Pinpoint the cell where the given text exists, returning its (X, Y) midpoint coordinate. 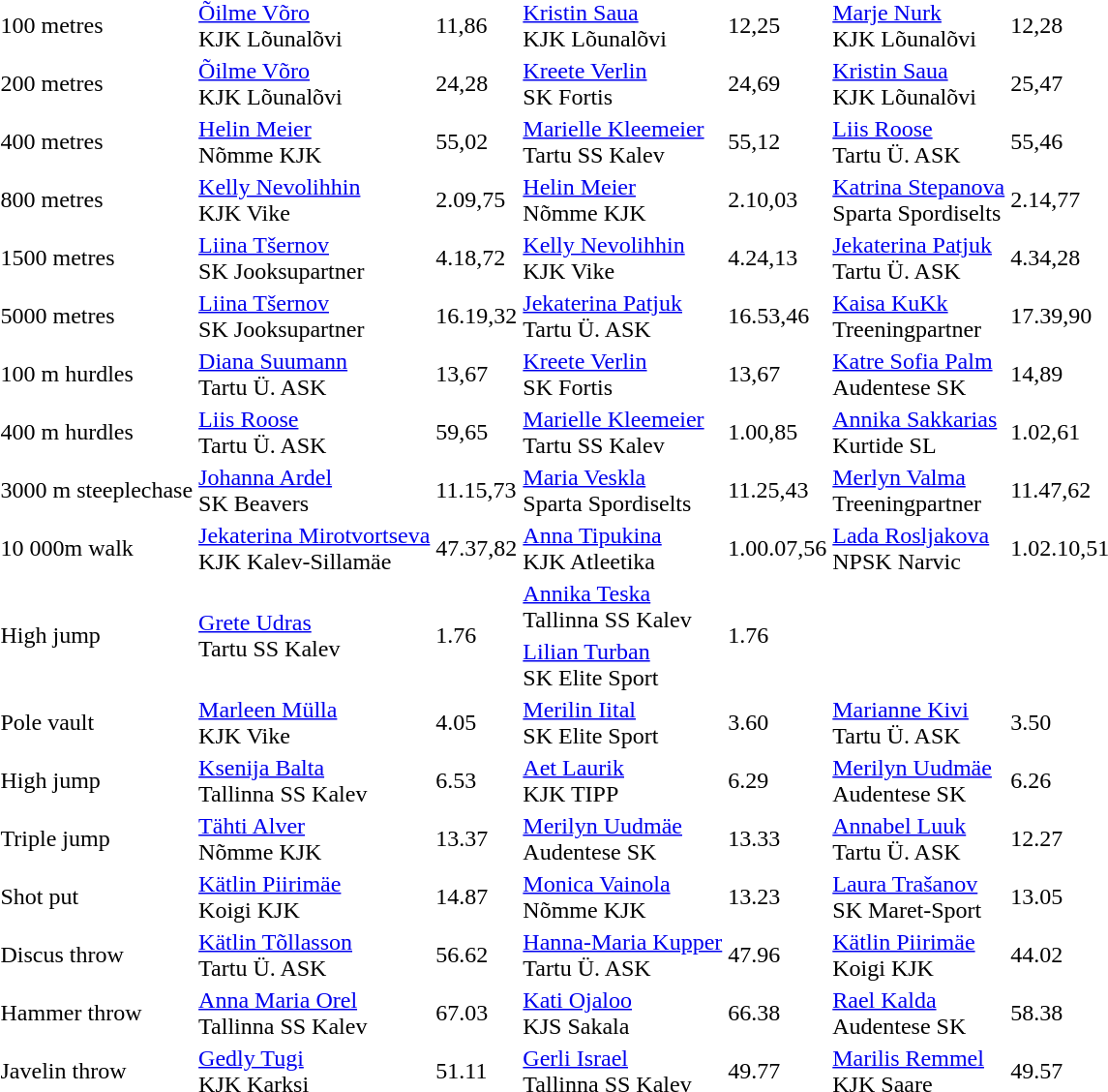
Lada RosljakovaNPSK Narvic (919, 548)
4.24,13 (778, 258)
Marianne KiviTartu Ü. ASK (919, 722)
55,12 (778, 141)
11.15,73 (476, 490)
Kaisa KuKkTreeningpartner (919, 316)
Monica VainolaNõmme KJK (623, 896)
13.23 (778, 896)
Anna Maria OrelTallinna SS Kalev (314, 1013)
Katrina StepanovaSparta Spordiselts (919, 199)
56.62 (476, 955)
Jekaterina MirotvortsevaKJK Kalev-Sillamäe (314, 548)
Annabel LuukTartu Ü. ASK (919, 838)
Õilme VõroKJK Lõunalõvi (314, 83)
16.53,46 (778, 316)
4.05 (476, 722)
Merilin IitalSK Elite Sport (623, 722)
47.37,82 (476, 548)
16.19,32 (476, 316)
6.29 (778, 780)
Annika TeskaTallinna SS Kalev (623, 606)
Maria VesklaSparta Spordiselts (623, 490)
Hanna-Maria KupperTartu Ü. ASK (623, 955)
Diana SuumannTartu Ü. ASK (314, 374)
47.96 (778, 955)
1.00.07,56 (778, 548)
Katre Sofia PalmAudentese SK (919, 374)
24,28 (476, 83)
13.37 (476, 838)
14.87 (476, 896)
Merlyn ValmaTreeningpartner (919, 490)
Annika SakkariasKurtide SL (919, 432)
Grete UdrasTartu SS Kalev (314, 635)
59,65 (476, 432)
Kätlin TõllassonTartu Ü. ASK (314, 955)
13.33 (778, 838)
Aet LaurikKJK TIPP (623, 780)
Tähti AlverNõmme KJK (314, 838)
Anna TipukinaKJK Atleetika (623, 548)
Kati OjalooKJS Sakala (623, 1013)
6.53 (476, 780)
67.03 (476, 1013)
3.60 (778, 722)
55,02 (476, 141)
Rael KaldaAudentese SK (919, 1013)
Johanna ArdelSK Beavers (314, 490)
Ksenija BaltaTallinna SS Kalev (314, 780)
Lilian TurbanSK Elite Sport (623, 664)
Marleen MüllaKJK Vike (314, 722)
4.18,72 (476, 258)
1.00,85 (778, 432)
2.10,03 (778, 199)
2.09,75 (476, 199)
24,69 (778, 83)
11.25,43 (778, 490)
Laura TrašanovSK Maret-Sport (919, 896)
Kristin SauaKJK Lõunalõvi (919, 83)
66.38 (778, 1013)
